Return the [x, y] coordinate for the center point of the cell that contains the specified text.  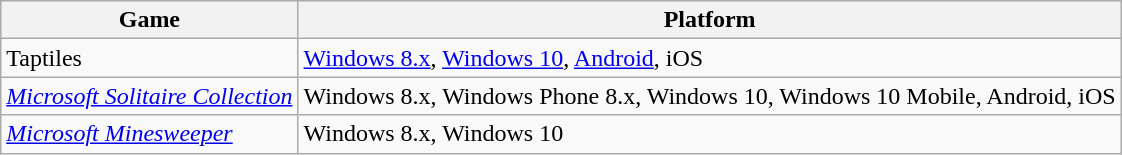
Platform [710, 20]
Windows 8.x, Windows Phone 8.x, Windows 10, Windows 10 Mobile, Android, iOS [710, 96]
Microsoft Solitaire Collection [150, 96]
Game [150, 20]
Taptiles [150, 58]
Windows 8.x, Windows 10, Android, iOS [710, 58]
Microsoft Minesweeper [150, 134]
Windows 8.x, Windows 10 [710, 134]
